Determine the (x, y) coordinate at the center of the cell enclosing the given text.  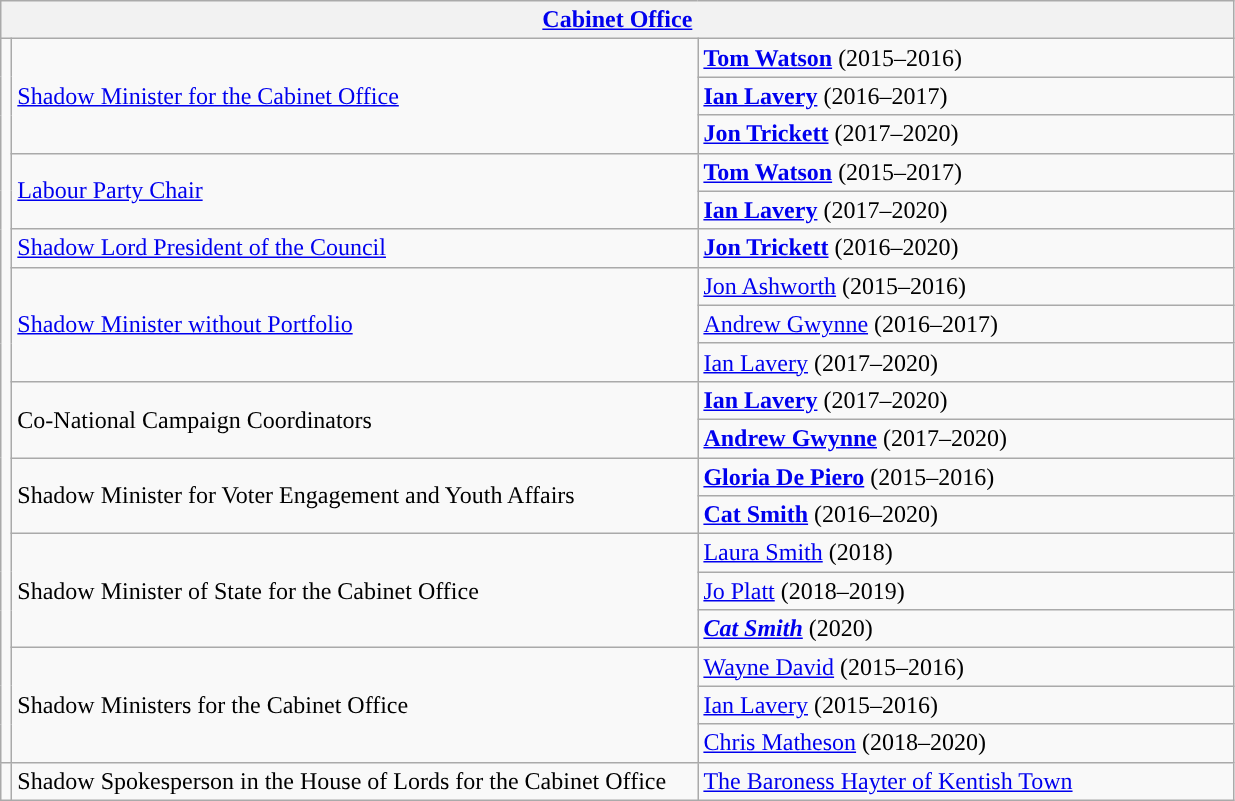
Ian Lavery (2015–2016) (966, 705)
Jo Platt (2018–2019) (966, 591)
Jon Trickett (2016–2020) (966, 248)
Jon Ashworth (2015–2016) (966, 286)
Labour Party Chair (355, 191)
Shadow Minister for Voter Engagement and Youth Affairs (355, 496)
Andrew Gwynne (2016–2017) (966, 324)
Shadow Minister of State for the Cabinet Office (355, 591)
Shadow Minister for the Cabinet Office (355, 96)
Chris Matheson (2018–2020) (966, 743)
Cabinet Office (618, 20)
Co-National Campaign Coordinators (355, 419)
Shadow Spokesperson in the House of Lords for the Cabinet Office (355, 781)
The Baroness Hayter of Kentish Town (966, 781)
Andrew Gwynne (2017–2020) (966, 438)
Tom Watson (2015–2017) (966, 172)
Shadow Minister without Portfolio (355, 324)
Cat Smith (2016–2020) (966, 515)
Cat Smith (2020) (966, 629)
Wayne David (2015–2016) (966, 667)
Tom Watson (2015–2016) (966, 58)
Gloria De Piero (2015–2016) (966, 477)
Laura Smith (2018) (966, 553)
Jon Trickett (2017–2020) (966, 134)
Shadow Lord President of the Council (355, 248)
Ian Lavery (2016–2017) (966, 96)
Shadow Ministers for the Cabinet Office (355, 705)
